Return the (x, y) coordinate for the center point of the cell that contains the specified text.  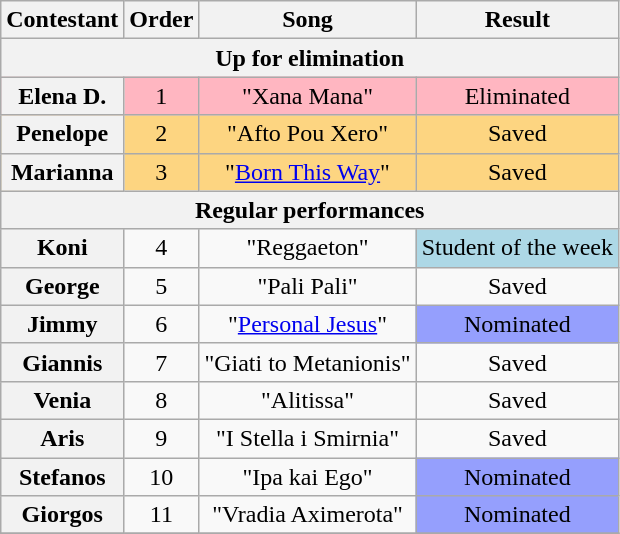
1 (162, 96)
Eliminated (517, 96)
Result (517, 20)
3 (162, 172)
"Vradia Aximerota" (308, 515)
"Reggaeton" (308, 248)
2 (162, 134)
"Born This Way" (308, 172)
4 (162, 248)
Order (162, 20)
Penelope (62, 134)
Contestant (62, 20)
Jimmy (62, 324)
"I Stella i Smirnia" (308, 438)
9 (162, 438)
"Pali Pali" (308, 286)
George (62, 286)
Student of the week (517, 248)
Up for elimination (310, 58)
Giorgos (62, 515)
"Afto Pou Xero" (308, 134)
11 (162, 515)
Stefanos (62, 477)
5 (162, 286)
Elena D. (62, 96)
"Ipa kai Ego" (308, 477)
7 (162, 362)
8 (162, 400)
10 (162, 477)
Aris (62, 438)
"Alitissa" (308, 400)
Giannis (62, 362)
Venia (62, 400)
Song (308, 20)
6 (162, 324)
Regular performances (310, 210)
Marianna (62, 172)
"Xana Mana" (308, 96)
Koni (62, 248)
"Personal Jesus" (308, 324)
"Giati to Metanionis" (308, 362)
